From the cell containing the given text, extract its center point as [x, y] coordinate. 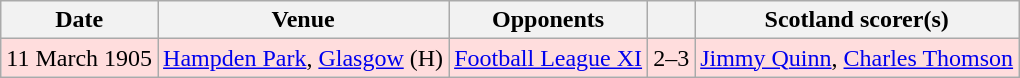
11 March 1905 [80, 58]
Opponents [548, 20]
Football League XI [548, 58]
Date [80, 20]
Hampden Park, Glasgow (H) [304, 58]
Jimmy Quinn, Charles Thomson [857, 58]
Venue [304, 20]
Scotland scorer(s) [857, 20]
2–3 [672, 58]
